Locate the cell with the specified text and output its (x, y) center coordinate. 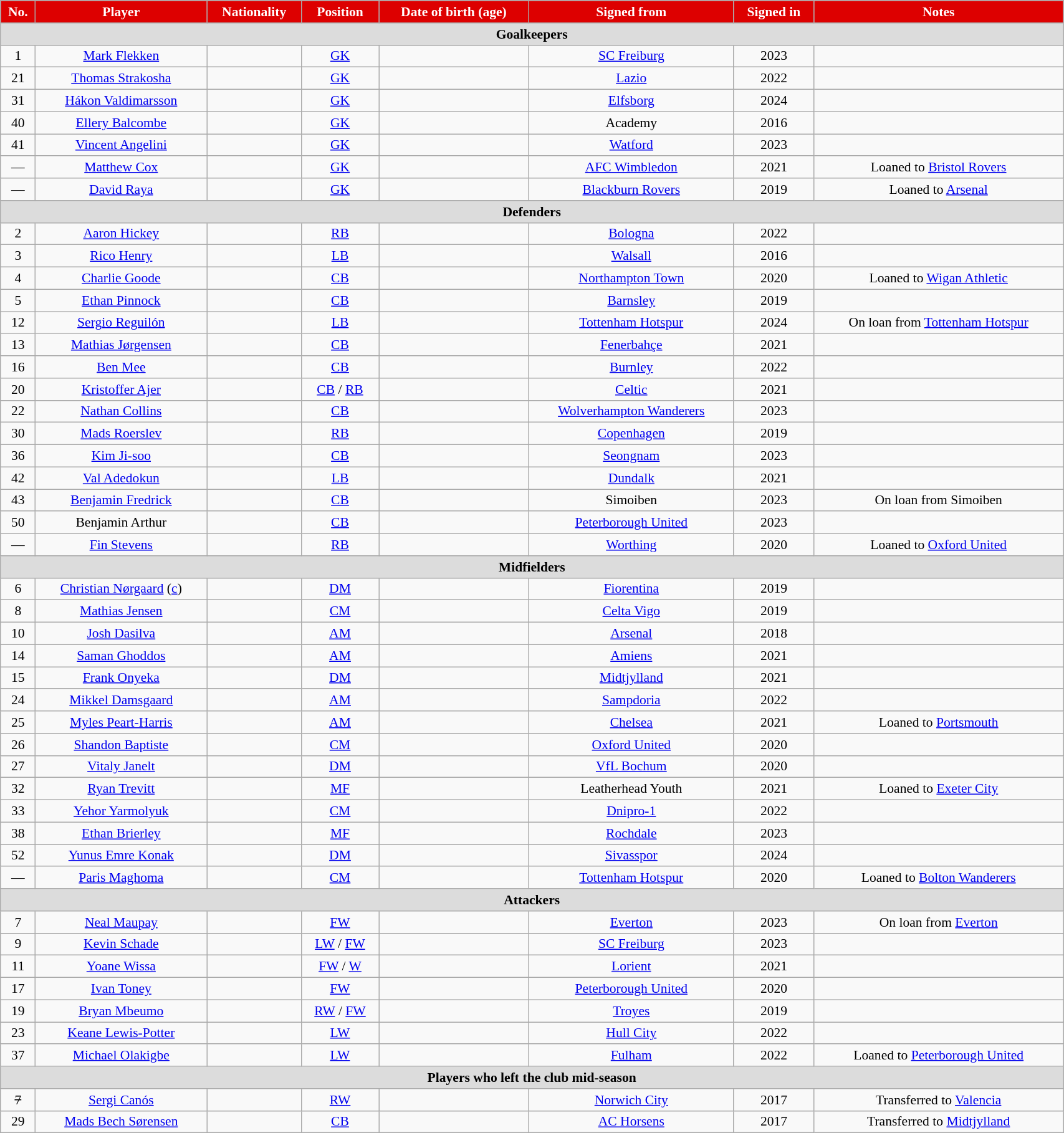
Loaned to Portsmouth (939, 722)
Aaron Hickey (121, 234)
Ethan Pinnock (121, 300)
17 (18, 989)
Bryan Mbeumo (121, 1011)
8 (18, 611)
Attackers (532, 900)
12 (18, 323)
Benjamin Arthur (121, 523)
Walsall (631, 256)
Yoane Wissa (121, 967)
Loaned to Exeter City (939, 789)
3 (18, 256)
Worthing (631, 545)
Loaned to Peterborough United (939, 1056)
14 (18, 656)
Signed in (774, 12)
10 (18, 634)
29 (18, 1122)
Myles Peart-Harris (121, 722)
5 (18, 300)
Position (340, 12)
Ryan Trevitt (121, 789)
38 (18, 833)
Wolverhampton Wanderers (631, 411)
20 (18, 390)
Rico Henry (121, 256)
RW / FW (340, 1011)
Transferred to Midtjylland (939, 1122)
Oxford United (631, 745)
Loaned to Bristol Rovers (939, 168)
4 (18, 279)
Matthew Cox (121, 168)
LW / FW (340, 944)
36 (18, 456)
Nathan Collins (121, 411)
Mads Bech Sørensen (121, 1122)
Saman Ghoddos (121, 656)
40 (18, 123)
On loan from Tottenham Hotspur (939, 323)
Signed from (631, 12)
6 (18, 589)
FW / W (340, 967)
Paris Maghoma (121, 878)
Loaned to Wigan Athletic (939, 279)
Hull City (631, 1033)
Defenders (532, 212)
Lorient (631, 967)
Sivasspor (631, 856)
Ellery Balcombe (121, 123)
Sampdoria (631, 700)
42 (18, 478)
13 (18, 345)
Fiorentina (631, 589)
Elfsborg (631, 101)
No. (18, 12)
Goalkeepers (532, 34)
Simoiben (631, 500)
Dundalk (631, 478)
2 (18, 234)
Mads Roerslev (121, 434)
2018 (774, 634)
Kristoffer Ajer (121, 390)
Barnsley (631, 300)
Mikkel Damsgaard (121, 700)
Transferred to Valencia (939, 1100)
31 (18, 101)
Leatherhead Youth (631, 789)
50 (18, 523)
Troyes (631, 1011)
26 (18, 745)
Yunus Emre Konak (121, 856)
Dnipro-1 (631, 811)
On loan from Simoiben (939, 500)
Norwich City (631, 1100)
Everton (631, 922)
Player (121, 12)
Shandon Baptiste (121, 745)
Date of birth (age) (454, 12)
Ethan Brierley (121, 833)
27 (18, 767)
Keane Lewis-Potter (121, 1033)
Charlie Goode (121, 279)
CB / RB (340, 390)
Celtic (631, 390)
Vitaly Janelt (121, 767)
9 (18, 944)
Nationality (254, 12)
Midtjylland (631, 678)
Kim Ji-soo (121, 456)
32 (18, 789)
52 (18, 856)
Yehor Yarmolyuk (121, 811)
David Raya (121, 189)
Lazio (631, 79)
On loan from Everton (939, 922)
Vincent Angelini (121, 145)
Val Adedokun (121, 478)
Midfielders (532, 567)
Burnley (631, 367)
Blackburn Rovers (631, 189)
Mathias Jørgensen (121, 345)
Loaned to Arsenal (939, 189)
Mathias Jensen (121, 611)
30 (18, 434)
Amiens (631, 656)
Loaned to Bolton Wanderers (939, 878)
41 (18, 145)
11 (18, 967)
— (18, 168)
16 (18, 367)
23 (18, 1033)
33 (18, 811)
1 (18, 56)
Fenerbahçe (631, 345)
Sergio Reguilón (121, 323)
15 (18, 678)
22 (18, 411)
Josh Dasilva (121, 634)
Sergi Canós (121, 1100)
Christian Nørgaard (c) (121, 589)
Ben Mee (121, 367)
Watford (631, 145)
43 (18, 500)
Frank Onyeka (121, 678)
Notes (939, 12)
AC Horsens (631, 1122)
Thomas Strakosha (121, 79)
Chelsea (631, 722)
21 (18, 79)
Fulham (631, 1056)
AFC Wimbledon (631, 168)
Bologna (631, 234)
37 (18, 1056)
Northampton Town (631, 279)
Academy (631, 123)
RW (340, 1100)
Neal Maupay (121, 922)
Benjamin Fredrick (121, 500)
Fin Stevens (121, 545)
Copenhagen (631, 434)
Loaned to Oxford United (939, 545)
Kevin Schade (121, 944)
Ivan Toney (121, 989)
Seongnam (631, 456)
Arsenal (631, 634)
Hákon Valdimarsson (121, 101)
Rochdale (631, 833)
Celta Vigo (631, 611)
VfL Bochum (631, 767)
Players who left the club mid-season (532, 1078)
Michael Olakigbe (121, 1056)
19 (18, 1011)
Mark Flekken (121, 56)
24 (18, 700)
25 (18, 722)
